Extract the [x, y] coordinate from the center of the cell holding the provided text.  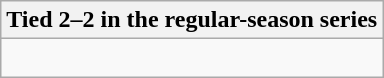
Tied 2–2 in the regular-season series [192, 20]
